For the text-containing cell, return its midpoint in [x, y] coordinate format. 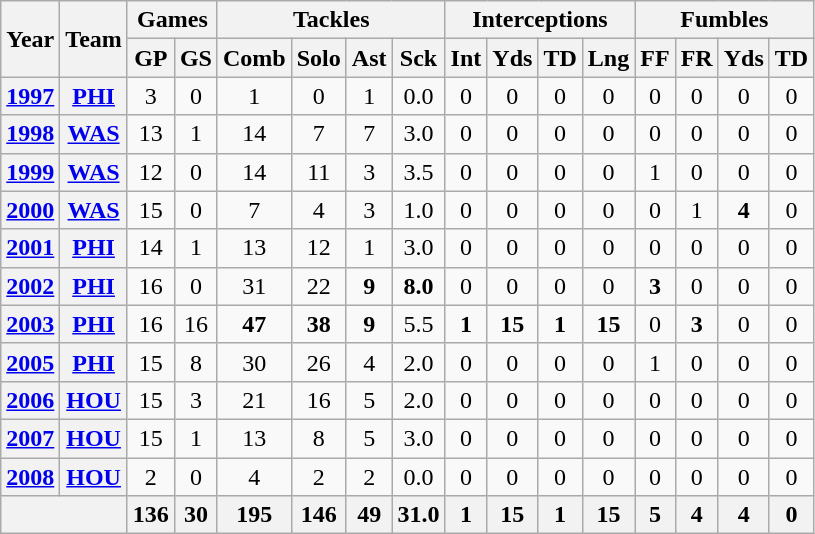
2000 [30, 210]
2003 [30, 324]
Fumbles [724, 20]
31.0 [418, 515]
8.0 [418, 286]
Tackles [331, 20]
1.0 [418, 210]
2005 [30, 362]
Games [172, 20]
1998 [30, 134]
3.5 [418, 172]
2001 [30, 248]
136 [150, 515]
Sck [418, 58]
GP [150, 58]
31 [254, 286]
Year [30, 39]
11 [318, 172]
Comb [254, 58]
GS [196, 58]
Solo [318, 58]
Ast [369, 58]
FR [696, 58]
Int [466, 58]
2002 [30, 286]
2007 [30, 438]
195 [254, 515]
1999 [30, 172]
26 [318, 362]
Interceptions [540, 20]
21 [254, 400]
Team [94, 39]
1997 [30, 96]
2006 [30, 400]
38 [318, 324]
Lng [608, 58]
47 [254, 324]
49 [369, 515]
FF [655, 58]
2008 [30, 477]
146 [318, 515]
5.5 [418, 324]
22 [318, 286]
